Find where the given text appears and provide that cell's center as [x, y] coordinate. 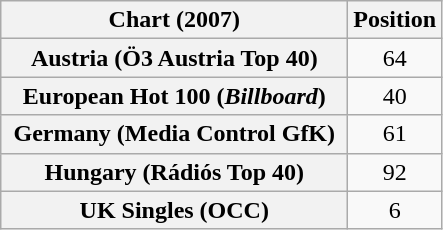
Position [395, 20]
6 [395, 210]
UK Singles (OCC) [174, 210]
92 [395, 172]
61 [395, 134]
European Hot 100 (Billboard) [174, 96]
Chart (2007) [174, 20]
Hungary (Rádiós Top 40) [174, 172]
Germany (Media Control GfK) [174, 134]
40 [395, 96]
64 [395, 58]
Austria (Ö3 Austria Top 40) [174, 58]
